Provide the (X, Y) coordinate of the cell's center where the given text is located.  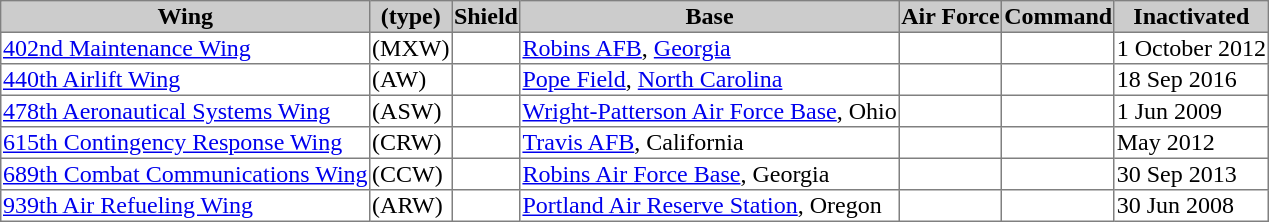
Shield (486, 17)
1 Jun 2009 (1191, 111)
478th Aeronautical Systems Wing (186, 111)
(MXW) (411, 48)
18 Sep 2016 (1191, 80)
939th Air Refueling Wing (186, 206)
(ARW) (411, 206)
30 Sep 2013 (1191, 174)
402nd Maintenance Wing (186, 48)
Base (710, 17)
Robins AFB, Georgia (710, 48)
440th Airlift Wing (186, 80)
(ASW) (411, 111)
689th Combat Communications Wing (186, 174)
Portland Air Reserve Station, Oregon (710, 206)
615th Contingency Response Wing (186, 143)
1 October 2012 (1191, 48)
Wing (186, 17)
Travis AFB, California (710, 143)
(AW) (411, 80)
(CCW) (411, 174)
Pope Field, North Carolina (710, 80)
(CRW) (411, 143)
Command (1058, 17)
Wright-Patterson Air Force Base, Ohio (710, 111)
Robins Air Force Base, Georgia (710, 174)
Air Force (950, 17)
(type) (411, 17)
May 2012 (1191, 143)
30 Jun 2008 (1191, 206)
Inactivated (1191, 17)
